Provide the (X, Y) coordinate of the cell's center where the given text is located.  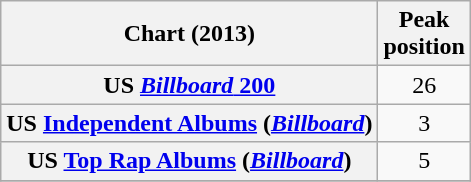
5 (424, 161)
Peakposition (424, 34)
26 (424, 85)
US Top Rap Albums (Billboard) (190, 161)
Chart (2013) (190, 34)
US Billboard 200 (190, 85)
3 (424, 123)
US Independent Albums (Billboard) (190, 123)
